Determine the (X, Y) coordinate at the center of the cell enclosing the given text.  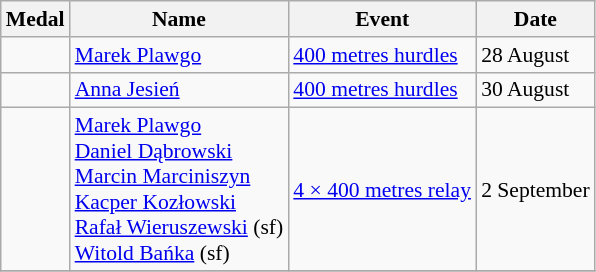
28 August (536, 55)
Anna Jesień (180, 90)
Marek Plawgo (180, 55)
Medal (36, 19)
Date (536, 19)
30 August (536, 90)
Name (180, 19)
Marek PlawgoDaniel DąbrowskiMarcin MarciniszynKacper KozłowskiRafał Wieruszewski (sf)Witold Bańka (sf) (180, 190)
4 × 400 metres relay (382, 190)
2 September (536, 190)
Event (382, 19)
